Search for the cell housing the specified text and yield its [X, Y] center coordinate. 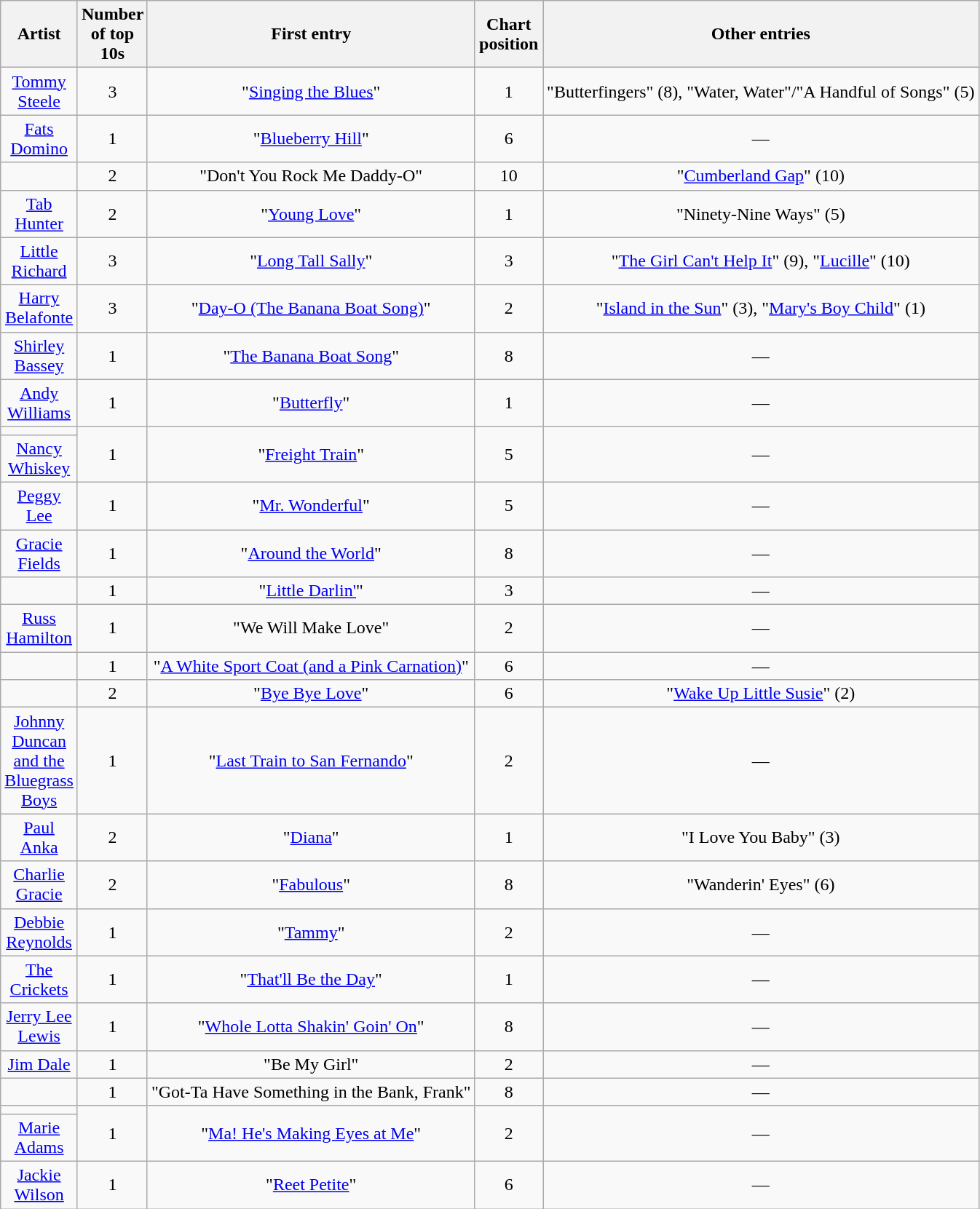
"Fabulous" [311, 885]
Nancy Whiskey [39, 459]
Marie Adams [39, 1137]
Other entries [761, 34]
"The Girl Can't Help It" (9), "Lucille" (10) [761, 261]
"That'll Be the Day" [311, 980]
The Crickets [39, 980]
Tab Hunter [39, 214]
Russ Hamilton [39, 629]
"Last Train to San Fernando" [311, 761]
"Wake Up Little Susie" (2) [761, 694]
"Be My Girl" [311, 1064]
Debbie Reynolds [39, 932]
"Day-O (The Banana Boat Song)" [311, 309]
"Blueberry Hill" [311, 138]
"Ninety-Nine Ways" (5) [761, 214]
Jim Dale [39, 1064]
"Around the World" [311, 553]
Chart position [509, 34]
Fats Domino [39, 138]
"Young Love" [311, 214]
Andy Williams [39, 403]
Harry Belafonte [39, 309]
"Butterfly" [311, 403]
"A White Sport Coat (and a Pink Carnation)" [311, 666]
"Little Darlin'" [311, 591]
"Ma! He's Making Eyes at Me" [311, 1133]
"Got-Ta Have Something in the Bank, Frank" [311, 1092]
"Butterfingers" (8), "Water, Water"/"A Handful of Songs" (5) [761, 92]
Shirley Bassey [39, 355]
"Long Tall Sally" [311, 261]
"Island in the Sun" (3), "Mary's Boy Child" (1) [761, 309]
Artist [39, 34]
"Wanderin' Eyes" (6) [761, 885]
"Diana" [311, 837]
"We Will Make Love" [311, 629]
Gracie Fields [39, 553]
Little Richard [39, 261]
"I Love You Baby" (3) [761, 837]
Jerry Lee Lewis [39, 1026]
"Reet Petite" [311, 1185]
"Bye Bye Love" [311, 694]
Johnny Duncan and the Bluegrass Boys [39, 761]
"Tammy" [311, 932]
"Singing the Blues" [311, 92]
"Whole Lotta Shakin' Goin' On" [311, 1026]
"Freight Train" [311, 454]
"The Banana Boat Song" [311, 355]
"Cumberland Gap" (10) [761, 176]
10 [509, 176]
"Mr. Wonderful" [311, 505]
Peggy Lee [39, 505]
Number of top 10s [112, 34]
Tommy Steele [39, 92]
First entry [311, 34]
"Don't You Rock Me Daddy-O" [311, 176]
Paul Anka [39, 837]
Jackie Wilson [39, 1185]
Charlie Gracie [39, 885]
